Identify which cell holds the provided text, then report its (X, Y) central coordinate. 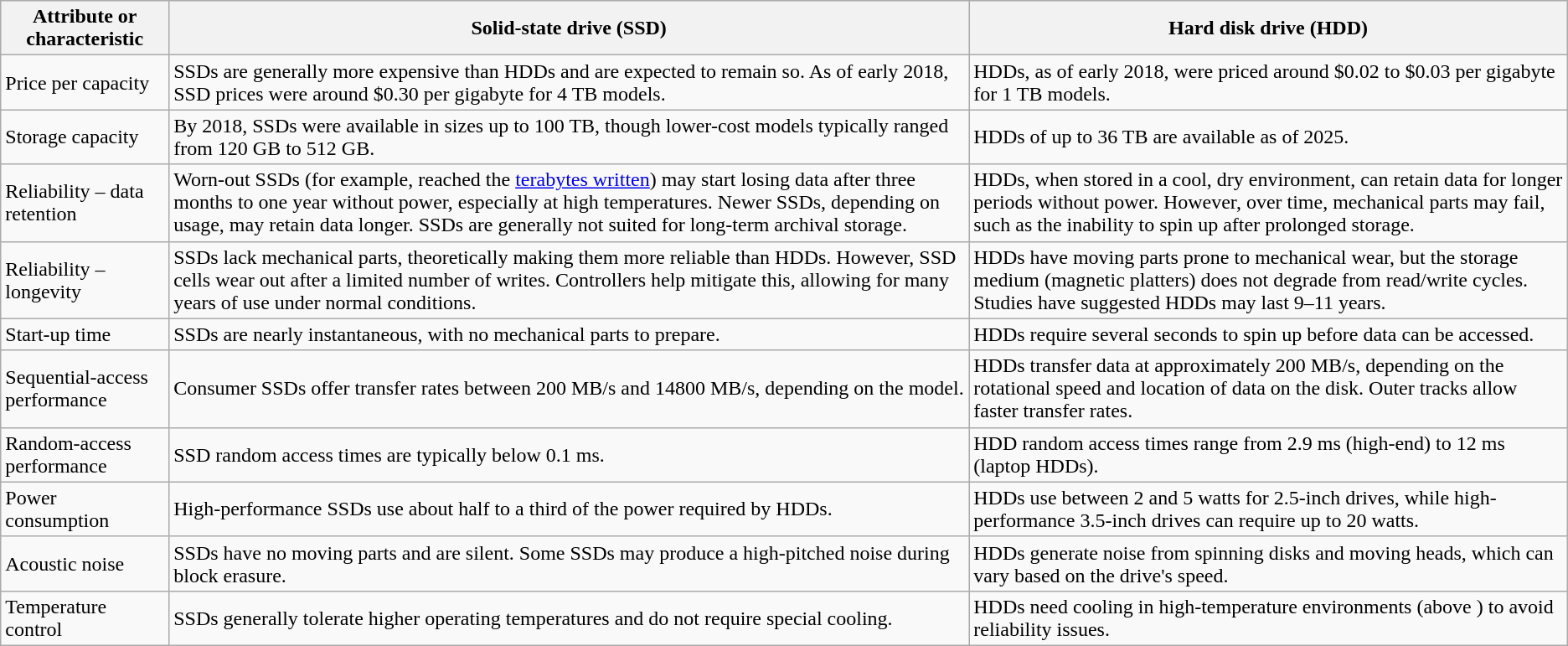
HDDs require several seconds to spin up before data can be accessed. (1268, 334)
Start-up time (85, 334)
Storage capacity (85, 137)
Power consumption (85, 509)
SSDs are nearly instantaneous, with no mechanical parts to prepare. (570, 334)
Consumer SSDs offer transfer rates between 200 MB/s and 14800 MB/s, depending on the model. (570, 389)
Hard disk drive (HDD) (1268, 28)
By 2018, SSDs were available in sizes up to 100 TB, though lower-cost models typically ranged from 120 GB to 512 GB. (570, 137)
Reliability – longevity (85, 280)
SSDs have no moving parts and are silent. Some SSDs may produce a high-pitched noise during block erasure. (570, 563)
Reliability – data retention (85, 203)
Price per capacity (85, 82)
Random-access performance (85, 454)
Temperature control (85, 618)
Acoustic noise (85, 563)
Solid-state drive (SSD) (570, 28)
SSD random access times are typically below 0.1 ms. (570, 454)
HDDs generate noise from spinning disks and moving heads, which can vary based on the drive's speed. (1268, 563)
HDDs need cooling in high-temperature environments (above ) to avoid reliability issues. (1268, 618)
SSDs generally tolerate higher operating temperatures and do not require special cooling. (570, 618)
HDD random access times range from 2.9 ms (high-end) to 12 ms (laptop HDDs). (1268, 454)
Attribute or characteristic (85, 28)
HDDs use between 2 and 5 watts for 2.5-inch drives, while high-performance 3.5-inch drives can require up to 20 watts. (1268, 509)
HDDs, as of early 2018, were priced around $0.02 to $0.03 per gigabyte for 1 TB models. (1268, 82)
High-performance SSDs use about half to a third of the power required by HDDs. (570, 509)
HDDs of up to 36 TB are available as of 2025. (1268, 137)
Sequential-access performance (85, 389)
